Determine the [x, y] coordinate at the center of the cell enclosing the given text.  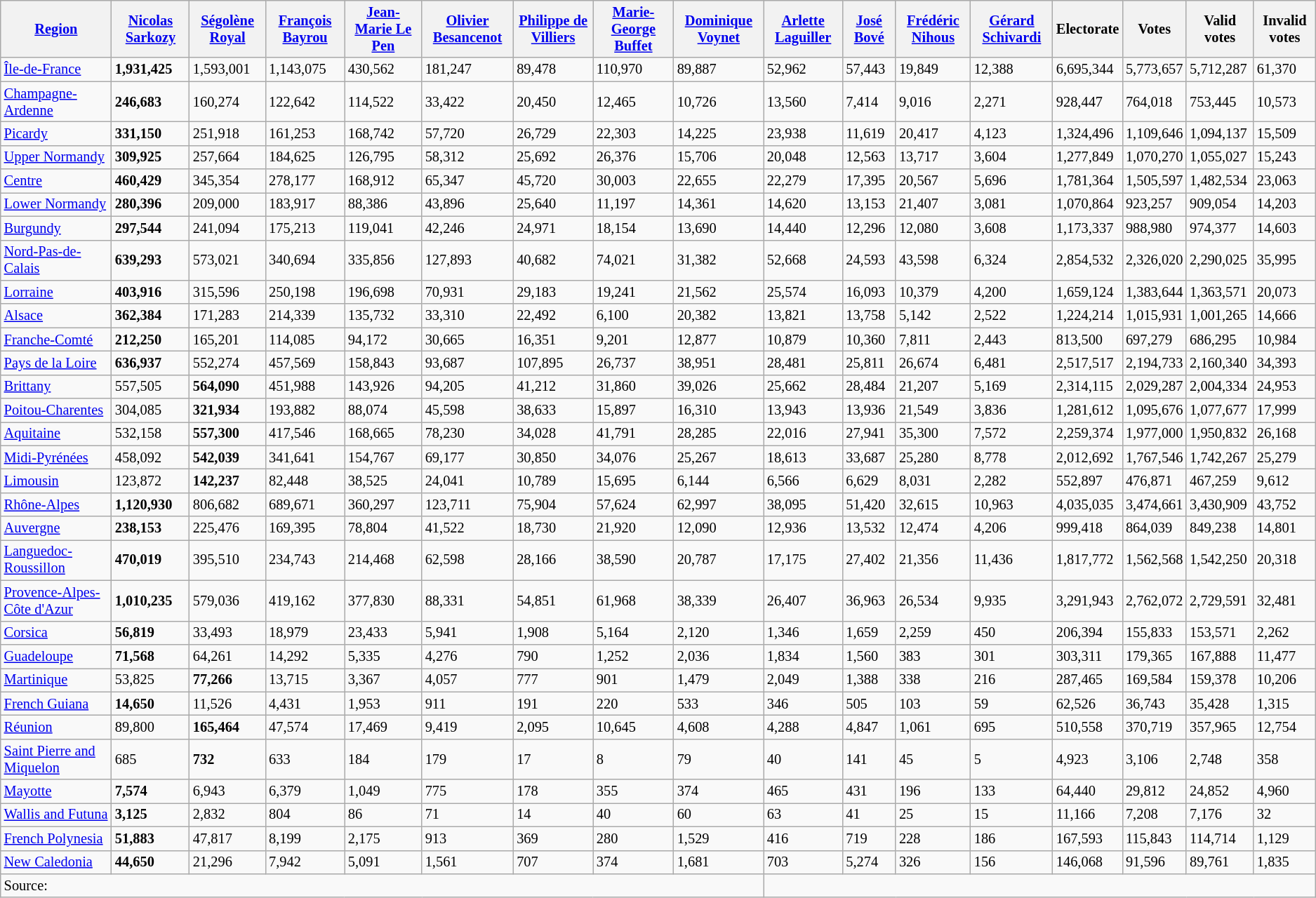
1,560 [869, 656]
297,544 [150, 228]
764,018 [1154, 102]
63 [803, 815]
43,896 [467, 204]
14,650 [150, 704]
15 [1012, 815]
7,942 [305, 862]
10,573 [1284, 102]
1,094,137 [1220, 133]
10,726 [719, 102]
460,429 [150, 181]
11,197 [633, 204]
43,752 [1284, 504]
89,761 [1220, 862]
119,041 [383, 228]
31,382 [719, 260]
5,169 [1012, 387]
639,293 [150, 260]
251,918 [227, 133]
4,206 [1012, 528]
13,943 [803, 410]
2,029,287 [1154, 387]
20,318 [1284, 560]
510,558 [1088, 727]
22,492 [553, 316]
5,142 [933, 316]
3,291,943 [1088, 601]
1,224,214 [1088, 316]
707 [553, 862]
24,971 [553, 228]
228 [933, 838]
34,028 [553, 434]
133 [1012, 791]
4,123 [1012, 133]
11,166 [1088, 815]
17,395 [869, 181]
1,120,930 [150, 504]
1,742,267 [1220, 457]
3,608 [1012, 228]
7,414 [869, 102]
419,162 [305, 601]
2,262 [1284, 633]
18,613 [803, 457]
1,143,075 [305, 69]
1,315 [1284, 704]
54,851 [553, 601]
2,259,374 [1088, 434]
10,879 [803, 340]
241,094 [227, 228]
New Caledonia [56, 862]
304,085 [150, 410]
12,877 [719, 340]
1,542,250 [1220, 560]
39,026 [719, 387]
26,407 [803, 601]
Electorate [1088, 29]
168,912 [383, 181]
14,361 [719, 204]
14,603 [1284, 228]
38,339 [719, 601]
62,598 [467, 560]
326 [933, 862]
14,801 [1284, 528]
38,633 [553, 410]
193,882 [305, 410]
21,356 [933, 560]
18,730 [553, 528]
160,274 [227, 102]
12,388 [1012, 69]
234,743 [305, 560]
1,479 [719, 680]
2,326,020 [1154, 260]
12,080 [933, 228]
21,562 [719, 292]
476,871 [1154, 481]
Guadeloupe [56, 656]
1,529 [719, 838]
Dominique Voynet [719, 29]
146,068 [1088, 862]
88,331 [467, 601]
301 [1012, 656]
2,832 [227, 815]
22,655 [719, 181]
6,695,344 [1088, 69]
22,303 [633, 133]
804 [305, 815]
Nord-Pas-de-Calais [56, 260]
5,941 [467, 633]
Corsica [56, 633]
1,659 [869, 633]
94,205 [467, 387]
Arlette Laguiller [803, 29]
41,212 [553, 387]
José Bové [869, 29]
16,351 [553, 340]
12,090 [719, 528]
78,804 [383, 528]
552,897 [1088, 481]
179,365 [1154, 656]
703 [803, 862]
5,773,657 [1154, 69]
467,259 [1220, 481]
16,310 [719, 410]
114,085 [305, 340]
7,572 [1012, 434]
179 [467, 759]
18,979 [305, 633]
8,778 [1012, 457]
64,440 [1088, 791]
206,394 [1088, 633]
Pays de la Loire [56, 363]
13,821 [803, 316]
345,354 [227, 181]
4,960 [1284, 791]
41,791 [633, 434]
58,312 [467, 157]
45 [933, 759]
Valid votes [1220, 29]
34,076 [633, 457]
370,719 [1154, 727]
20,567 [933, 181]
35,428 [1220, 704]
23,063 [1284, 181]
51,420 [869, 504]
557,505 [150, 387]
12,465 [633, 102]
11,526 [227, 704]
689,671 [305, 504]
75,904 [553, 504]
Ségolène Royal [227, 29]
457,569 [305, 363]
14,225 [719, 133]
123,872 [150, 481]
11,477 [1284, 656]
Réunion [56, 727]
Olivier Besancenot [467, 29]
911 [467, 704]
74,021 [633, 260]
25,267 [719, 457]
2,748 [1220, 759]
1,277,849 [1088, 157]
Champagne-Ardenne [56, 102]
110,970 [633, 69]
928,447 [1088, 102]
552,274 [227, 363]
315,596 [227, 292]
44,650 [150, 862]
24,852 [1220, 791]
1,363,571 [1220, 292]
30,665 [467, 340]
154,767 [383, 457]
169,584 [1154, 680]
358 [1284, 759]
10,360 [869, 340]
864,039 [1154, 528]
Upper Normandy [56, 157]
70,931 [467, 292]
1,346 [803, 633]
15,509 [1284, 133]
78,230 [467, 434]
403,916 [150, 292]
278,177 [305, 181]
25,811 [869, 363]
1,593,001 [227, 69]
20,073 [1284, 292]
82,448 [305, 481]
849,238 [1220, 528]
1,388 [869, 680]
11,436 [1012, 560]
69,177 [467, 457]
564,090 [227, 387]
636,937 [150, 363]
27,941 [869, 434]
10,645 [633, 727]
91,596 [1154, 862]
355 [633, 791]
321,934 [227, 410]
1,055,027 [1220, 157]
2,314,115 [1088, 387]
923,257 [1154, 204]
695 [1012, 727]
30,850 [553, 457]
36,963 [869, 601]
45,598 [467, 410]
6,379 [305, 791]
12,754 [1284, 727]
8 [633, 759]
14,666 [1284, 316]
532,158 [150, 434]
458,092 [150, 457]
212,250 [150, 340]
280,396 [150, 204]
1,953 [383, 704]
94,172 [383, 340]
167,888 [1220, 656]
6,100 [633, 316]
341,641 [305, 457]
220 [633, 704]
431 [869, 791]
250,198 [305, 292]
5,335 [383, 656]
4,035,035 [1088, 504]
57,443 [869, 69]
19,241 [633, 292]
181,247 [467, 69]
2,854,532 [1088, 260]
1,482,534 [1220, 181]
1,324,496 [1088, 133]
1,834 [803, 656]
465 [803, 791]
32 [1284, 815]
88,386 [383, 204]
346 [803, 704]
33,687 [869, 457]
5,091 [383, 862]
1,781,364 [1088, 181]
88,074 [383, 410]
24,593 [869, 260]
5 [1012, 759]
10,984 [1284, 340]
25,662 [803, 387]
122,642 [305, 102]
15,706 [719, 157]
6,324 [1012, 260]
47,817 [227, 838]
Frédéric Nihous [933, 29]
14,203 [1284, 204]
115,843 [1154, 838]
38,590 [633, 560]
38,525 [383, 481]
Aquitaine [56, 434]
Picardy [56, 133]
806,682 [227, 504]
14 [553, 815]
25 [933, 815]
1,562,568 [1154, 560]
7,574 [150, 791]
158,843 [383, 363]
697,279 [1154, 340]
383 [933, 656]
1,505,597 [1154, 181]
21,207 [933, 387]
1,070,864 [1088, 204]
1,010,235 [150, 601]
1,950,832 [1220, 434]
155,833 [1154, 633]
4,847 [869, 727]
11,619 [869, 133]
Saint Pierre and Miquelon [56, 759]
777 [553, 680]
Limousin [56, 481]
1,173,337 [1088, 228]
331,150 [150, 133]
Marie-George Buffet [633, 29]
Brittany [56, 387]
36,743 [1154, 704]
25,640 [553, 204]
246,683 [150, 102]
542,039 [227, 457]
22,279 [803, 181]
32,615 [933, 504]
183,917 [305, 204]
5,274 [869, 862]
25,279 [1284, 457]
13,560 [803, 102]
909,054 [1220, 204]
Wallis and Futuna [56, 815]
719 [869, 838]
Mayotte [56, 791]
21,920 [633, 528]
2,762,072 [1154, 601]
17,175 [803, 560]
685 [150, 759]
573,021 [227, 260]
1,931,425 [150, 69]
167,593 [1088, 838]
Philippe de Villiers [553, 29]
13,717 [933, 157]
171,283 [227, 316]
Provence-Alpes-Côte d'Azur [56, 601]
357,965 [1220, 727]
Midi-Pyrénées [56, 457]
20,787 [719, 560]
184 [383, 759]
7,208 [1154, 815]
33,422 [467, 102]
93,687 [467, 363]
17,999 [1284, 410]
Rhône-Alpes [56, 504]
2,517,517 [1088, 363]
1,252 [633, 656]
135,732 [383, 316]
126,795 [383, 157]
Region [56, 29]
French Polynesia [56, 838]
35,300 [933, 434]
10,963 [1012, 504]
French Guiana [56, 704]
18,154 [633, 228]
26,674 [933, 363]
17,469 [383, 727]
20,382 [719, 316]
3,836 [1012, 410]
15,897 [633, 410]
196,698 [383, 292]
1,659,124 [1088, 292]
13,758 [869, 316]
732 [227, 759]
Centre [56, 181]
123,711 [467, 504]
13,715 [305, 680]
26,168 [1284, 434]
1,061 [933, 727]
8,199 [305, 838]
790 [553, 656]
214,339 [305, 316]
38,095 [803, 504]
1,001,265 [1220, 316]
10,206 [1284, 680]
12,936 [803, 528]
8,031 [933, 481]
26,737 [633, 363]
2,012,692 [1088, 457]
41 [869, 815]
309,925 [150, 157]
77,266 [227, 680]
156 [1012, 862]
14,292 [305, 656]
4,608 [719, 727]
4,057 [467, 680]
32,481 [1284, 601]
3,367 [383, 680]
30,003 [633, 181]
1,908 [553, 633]
12,563 [869, 157]
813,500 [1088, 340]
303,311 [1088, 656]
25,280 [933, 457]
15,695 [633, 481]
209,000 [227, 204]
Île-de-France [56, 69]
Burgundy [56, 228]
20,417 [933, 133]
557,300 [227, 434]
71 [467, 815]
3,604 [1012, 157]
57,624 [633, 504]
168,742 [383, 133]
57,720 [467, 133]
3,430,909 [1220, 504]
34,393 [1284, 363]
4,923 [1088, 759]
10,379 [933, 292]
2,175 [383, 838]
287,465 [1088, 680]
2,095 [553, 727]
5,164 [633, 633]
17 [553, 759]
1,015,931 [1154, 316]
4,288 [803, 727]
61,370 [1284, 69]
114,714 [1220, 838]
14,440 [803, 228]
4,431 [305, 704]
21,407 [933, 204]
1,561 [467, 862]
1,109,646 [1154, 133]
35,995 [1284, 260]
43,598 [933, 260]
2,522 [1012, 316]
60 [719, 815]
633 [305, 759]
2,282 [1012, 481]
Martinique [56, 680]
40,682 [553, 260]
2,259 [933, 633]
533 [719, 704]
71,568 [150, 656]
45,720 [553, 181]
52,962 [803, 69]
62,997 [719, 504]
2,194,733 [1154, 363]
165,201 [227, 340]
29,812 [1154, 791]
107,895 [553, 363]
1,977,000 [1154, 434]
28,285 [719, 434]
7,176 [1220, 815]
178 [553, 791]
9,935 [1012, 601]
Lorraine [56, 292]
161,253 [305, 133]
153,571 [1220, 633]
5,696 [1012, 181]
775 [467, 791]
3,474,661 [1154, 504]
168,665 [383, 434]
24,953 [1284, 387]
974,377 [1220, 228]
238,153 [150, 528]
450 [1012, 633]
1,767,546 [1154, 457]
1,383,644 [1154, 292]
214,468 [383, 560]
28,484 [869, 387]
20,048 [803, 157]
28,481 [803, 363]
416 [803, 838]
2,729,591 [1220, 601]
186 [1012, 838]
1,049 [383, 791]
6,481 [1012, 363]
51,883 [150, 838]
53,825 [150, 680]
1,095,676 [1154, 410]
9,612 [1284, 481]
38,951 [719, 363]
13,153 [869, 204]
1,681 [719, 862]
216 [1012, 680]
2,036 [719, 656]
114,522 [383, 102]
12,296 [869, 228]
12,474 [933, 528]
999,418 [1088, 528]
470,019 [150, 560]
280 [633, 838]
26,534 [933, 601]
2,160,340 [1220, 363]
24,041 [467, 481]
28,166 [553, 560]
61,968 [633, 601]
913 [467, 838]
7,811 [933, 340]
Languedoc-Roussillon [56, 560]
159,378 [1220, 680]
4,200 [1012, 292]
2,271 [1012, 102]
Source: [382, 885]
377,830 [383, 601]
89,887 [719, 69]
6,943 [227, 791]
Auvergne [56, 528]
2,049 [803, 680]
753,445 [1220, 102]
6,629 [869, 481]
4,276 [467, 656]
22,016 [803, 434]
26,376 [633, 157]
430,562 [383, 69]
26,729 [553, 133]
Votes [1154, 29]
5,712,287 [1220, 69]
Franche-Comté [56, 340]
13,936 [869, 410]
184,625 [305, 157]
338 [933, 680]
13,532 [869, 528]
1,835 [1284, 862]
21,549 [933, 410]
417,546 [305, 434]
20,450 [553, 102]
Poitou-Charentes [56, 410]
14,620 [803, 204]
33,493 [227, 633]
10,789 [553, 481]
9,016 [933, 102]
33,310 [467, 316]
31,860 [633, 387]
165,464 [227, 727]
369 [553, 838]
191 [553, 704]
175,213 [305, 228]
1,281,612 [1088, 410]
3,106 [1154, 759]
2,443 [1012, 340]
79 [719, 759]
340,694 [305, 260]
901 [633, 680]
2,004,334 [1220, 387]
52,668 [803, 260]
686,295 [1220, 340]
9,419 [467, 727]
6,566 [803, 481]
Nicolas Sarkozy [150, 29]
21,296 [227, 862]
65,347 [467, 181]
23,938 [803, 133]
127,893 [467, 260]
579,036 [227, 601]
335,856 [383, 260]
1,129 [1284, 838]
142,237 [227, 481]
395,510 [227, 560]
16,093 [869, 292]
13,690 [719, 228]
89,800 [150, 727]
François Bayrou [305, 29]
1,070,270 [1154, 157]
103 [933, 704]
64,261 [227, 656]
47,574 [305, 727]
3,125 [150, 815]
56,819 [150, 633]
86 [383, 815]
Invalid votes [1284, 29]
25,574 [803, 292]
Jean-Marie Le Pen [383, 29]
143,926 [383, 387]
169,395 [305, 528]
1,077,677 [1220, 410]
505 [869, 704]
59 [1012, 704]
2,120 [719, 633]
2,290,025 [1220, 260]
62,526 [1088, 704]
360,297 [383, 504]
988,980 [1154, 228]
Lower Normandy [56, 204]
196 [933, 791]
27,402 [869, 560]
19,849 [933, 69]
42,246 [467, 228]
141 [869, 759]
451,988 [305, 387]
3,081 [1012, 204]
225,476 [227, 528]
257,664 [227, 157]
25,692 [553, 157]
6,144 [719, 481]
23,433 [383, 633]
29,183 [553, 292]
1,817,772 [1088, 560]
41,522 [467, 528]
Alsace [56, 316]
89,478 [553, 69]
Gérard Schivardi [1012, 29]
362,384 [150, 316]
9,201 [633, 340]
15,243 [1284, 157]
